Find where the given text appears and provide that cell's center as [x, y] coordinate. 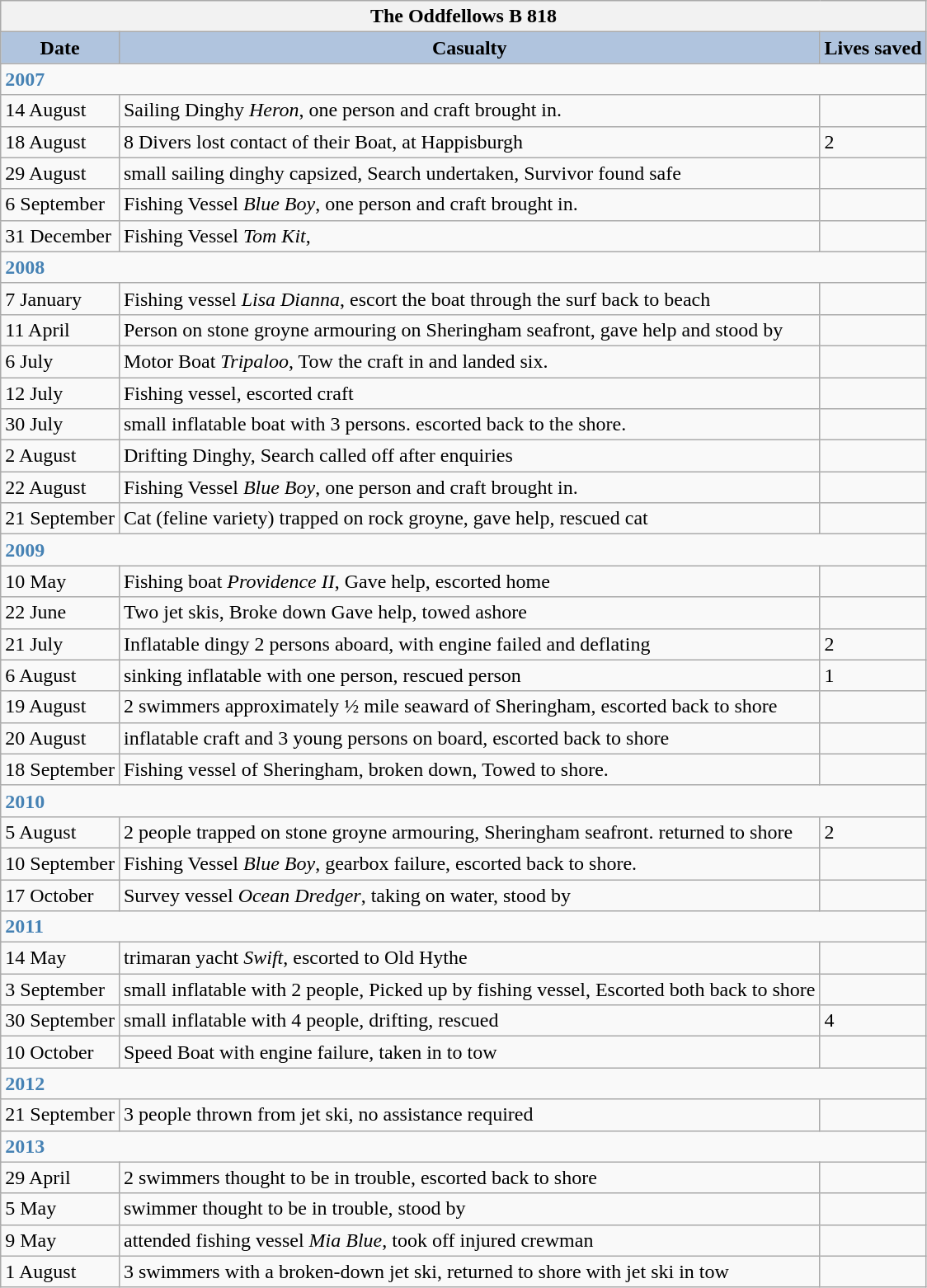
Fishing vessel, escorted craft [469, 393]
Speed Boat with engine failure, taken in to tow [469, 1052]
29 April [60, 1178]
inflatable craft and 3 young persons on board, escorted back to shore [469, 738]
small inflatable with 4 people, drifting, rescued [469, 1021]
Survey vessel Ocean Dredger, taking on water, stood by [469, 895]
1 August [60, 1272]
5 August [60, 832]
6 September [60, 204]
2009 [463, 550]
3 swimmers with a broken-down jet ski, returned to shore with jet ski in tow [469, 1272]
6 July [60, 361]
12 July [60, 393]
Fishing vessel of Sheringham, broken down, Towed to shore. [469, 769]
31 December [60, 236]
22 June [60, 613]
Casualty [469, 48]
Fishing Vessel Tom Kit, [469, 236]
7 January [60, 298]
3 September [60, 990]
8 Divers lost contact of their Boat, at Happisburgh [469, 142]
2013 [463, 1146]
22 August [60, 487]
attended fishing vessel Mia Blue, took off injured crewman [469, 1240]
Motor Boat Tripaloo, Tow the craft in and landed six. [469, 361]
Fishing Vessel Blue Boy, gearbox failure, escorted back to shore. [469, 863]
2 August [60, 456]
1 [873, 675]
14 August [60, 110]
Lives saved [873, 48]
10 October [60, 1052]
small sailing dinghy capsized, Search undertaken, Survivor found safe [469, 173]
29 August [60, 173]
small inflatable with 2 people, Picked up by fishing vessel, Escorted both back to shore [469, 990]
30 July [60, 425]
Sailing Dinghy Heron, one person and craft brought in. [469, 110]
Inflatable dingy 2 persons aboard, with engine failed and deflating [469, 644]
Fishing boat Providence II, Gave help, escorted home [469, 581]
19 August [60, 707]
20 August [60, 738]
14 May [60, 958]
9 May [60, 1240]
4 [873, 1021]
10 May [60, 581]
6 August [60, 675]
Two jet skis, Broke down Gave help, towed ashore [469, 613]
Person on stone groyne armouring on Sheringham seafront, gave help and stood by [469, 330]
2011 [463, 927]
18 September [60, 769]
Fishing vessel Lisa Dianna, escort the boat through the surf back to beach [469, 298]
2008 [463, 267]
Drifting Dinghy, Search called off after enquiries [469, 456]
The Oddfellows B 818 [463, 16]
Date [60, 48]
2 people trapped on stone groyne armouring, Sheringham seafront. returned to shore [469, 832]
2 swimmers thought to be in trouble, escorted back to shore [469, 1178]
sinking inflatable with one person, rescued person [469, 675]
2012 [463, 1084]
30 September [60, 1021]
2010 [463, 801]
trimaran yacht Swift, escorted to Old Hythe [469, 958]
10 September [60, 863]
18 August [60, 142]
2 swimmers approximately ½ mile seaward of Sheringham, escorted back to shore [469, 707]
11 April [60, 330]
swimmer thought to be in trouble, stood by [469, 1209]
2007 [463, 79]
3 people thrown from jet ski, no assistance required [469, 1115]
5 May [60, 1209]
21 July [60, 644]
small inflatable boat with 3 persons. escorted back to the shore. [469, 425]
Cat (feline variety) trapped on rock groyne, gave help, rescued cat [469, 519]
17 October [60, 895]
